Capture the cell that displays the provided text and extract its (x, y) central coordinate. 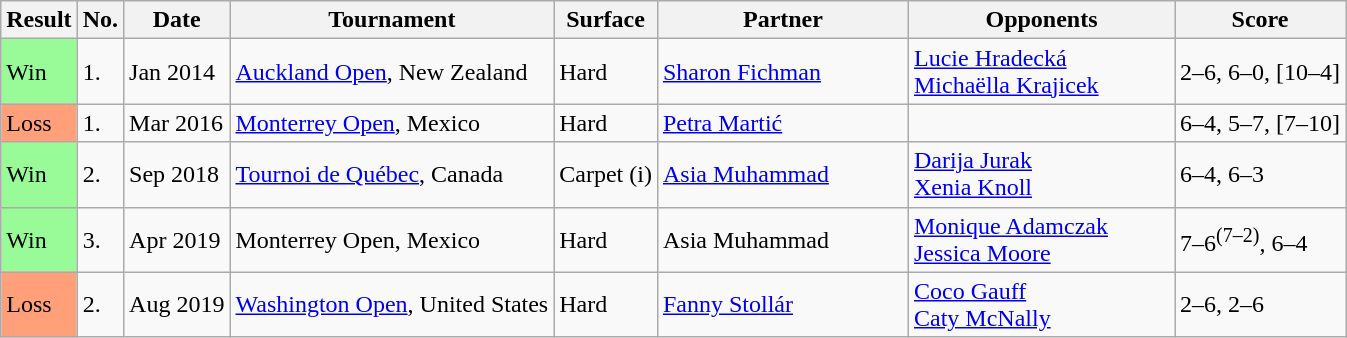
Date (177, 20)
Sep 2018 (177, 174)
Result (39, 20)
Opponents (1041, 20)
Sharon Fichman (782, 72)
Jan 2014 (177, 72)
Darija Jurak Xenia Knoll (1041, 174)
Aug 2019 (177, 304)
Tournoi de Québec, Canada (392, 174)
Partner (782, 20)
3. (100, 240)
2–6, 6–0, [10–4] (1260, 72)
6–4, 5–7, [7–10] (1260, 123)
Surface (606, 20)
No. (100, 20)
Coco Gauff Caty McNally (1041, 304)
Score (1260, 20)
6–4, 6–3 (1260, 174)
7–6(7–2), 6–4 (1260, 240)
Mar 2016 (177, 123)
Petra Martić (782, 123)
2–6, 2–6 (1260, 304)
Washington Open, United States (392, 304)
Monique Adamczak Jessica Moore (1041, 240)
Fanny Stollár (782, 304)
Apr 2019 (177, 240)
Auckland Open, New Zealand (392, 72)
Tournament (392, 20)
Lucie Hradecká Michaëlla Krajicek (1041, 72)
Carpet (i) (606, 174)
